Pinpoint the cell where the given text exists, returning its [x, y] midpoint coordinate. 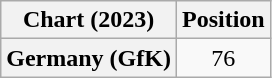
Position [223, 20]
76 [223, 58]
Germany (GfK) [89, 58]
Chart (2023) [89, 20]
